Scan for the cell matching the given text and deliver its (x, y) coordinate at center. 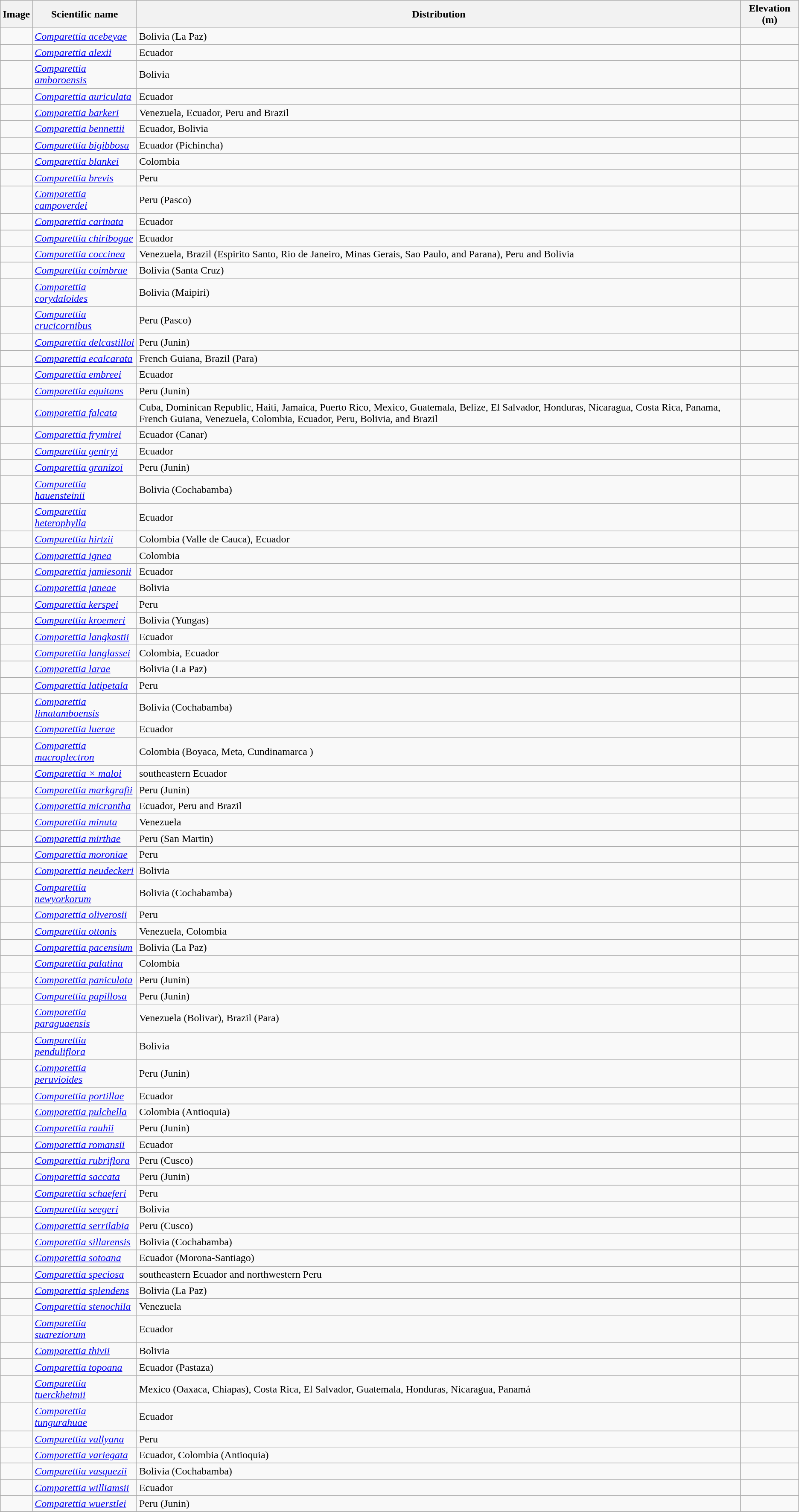
Ecuador (Morona-Santiago) (439, 1258)
Comparettia macroplectron (85, 751)
Comparettia langkastii (85, 637)
Comparettia campoverdei (85, 200)
Comparettia granizoi (85, 467)
Comparettia serrilabia (85, 1226)
Comparettia portillae (85, 1095)
Ecuador, Colombia (Antioquia) (439, 1455)
Comparettia hauensteinii (85, 489)
Comparettia splendens (85, 1291)
Ecuador, Bolivia (439, 129)
Comparettia pulchella (85, 1112)
Comparettia equitans (85, 391)
Ecuador (Canar) (439, 435)
Comparettia jamiesonii (85, 572)
Comparettia topoana (85, 1367)
Comparettia latipetala (85, 685)
Comparettia chiribogae (85, 238)
Ecuador (Pastaza) (439, 1367)
Comparettia micrantha (85, 806)
southeastern Ecuador and northwestern Peru (439, 1274)
Comparettia vallyana (85, 1439)
Comparettia delcastilloi (85, 342)
Comparettia williamsii (85, 1488)
Ecuador, Peru and Brazil (439, 806)
Comparettia paraguaensis (85, 1018)
Comparettia ottonis (85, 931)
Comparettia moroniae (85, 855)
Comparettia kroemeri (85, 621)
Bolivia (Maipiri) (439, 293)
Comparettia vasquezii (85, 1471)
Comparettia saccata (85, 1177)
Comparettia carinata (85, 221)
Comparettia brevis (85, 178)
Comparettia markgrafii (85, 790)
Comparettia sillarensis (85, 1242)
Comparettia × maloi (85, 773)
Comparettia corydaloides (85, 293)
Comparettia stenochila (85, 1307)
French Guiana, Brazil (Para) (439, 358)
southeastern Ecuador (439, 773)
Comparettia romansii (85, 1144)
Comparettia blankei (85, 161)
Venezuela, Colombia (439, 931)
Comparettia peruvioides (85, 1074)
Image (16, 15)
Comparettia larae (85, 669)
Comparettia wuerstlei (85, 1504)
Comparettia papillosa (85, 996)
Comparettia sotoana (85, 1258)
Comparettia luerae (85, 729)
Comparettia pacensium (85, 947)
Comparettia rubriflora (85, 1161)
Comparettia coimbrae (85, 271)
Colombia (Antioquia) (439, 1112)
Distribution (439, 15)
Scientific name (85, 15)
Bolivia (Santa Cruz) (439, 271)
Comparettia embreei (85, 375)
Colombia, Ecuador (439, 653)
Comparettia alexii (85, 52)
Mexico (Oaxaca, Chiapas), Costa Rica, El Salvador, Guatemala, Honduras, Nicaragua, Panamá (439, 1389)
Comparettia palatina (85, 964)
Comparettia rauhii (85, 1128)
Bolivia (Yungas) (439, 621)
Comparettia ignea (85, 555)
Comparettia kerspei (85, 604)
Comparettia tungurahuae (85, 1417)
Comparettia ecalcarata (85, 358)
Comparettia heterophylla (85, 517)
Comparettia suareziorum (85, 1329)
Colombia (Valle de Cauca), Ecuador (439, 539)
Comparettia gentryi (85, 451)
Comparettia janeae (85, 588)
Peru (San Martin) (439, 839)
Comparettia oliverosii (85, 915)
Comparettia frymirei (85, 435)
Comparettia hirtzii (85, 539)
Comparettia paniculata (85, 980)
Comparettia barkeri (85, 113)
Comparettia falcata (85, 413)
Venezuela, Brazil (Espirito Santo, Rio de Janeiro, Minas Gerais, Sao Paulo, and Parana), Peru and Bolivia (439, 254)
Comparettia seegeri (85, 1209)
Comparettia limatamboensis (85, 708)
Comparettia langlassei (85, 653)
Comparettia minuta (85, 822)
Ecuador (Pichincha) (439, 145)
Comparettia bennettii (85, 129)
Colombia (Boyaca, Meta, Cundinamarca ) (439, 751)
Comparettia neudeckeri (85, 871)
Venezuela (Bolivar), Brazil (Para) (439, 1018)
Comparettia penduliflora (85, 1046)
Comparettia mirthae (85, 839)
Comparettia variegata (85, 1455)
Comparettia amboroensis (85, 74)
Comparettia speciosa (85, 1274)
Comparettia crucicornibus (85, 320)
Comparettia schaeferi (85, 1193)
Comparettia bigibbosa (85, 145)
Comparettia thivii (85, 1351)
Comparettia acebeyae (85, 36)
Comparettia tuerckheimii (85, 1389)
Venezuela, Ecuador, Peru and Brazil (439, 113)
Elevation (m) (770, 15)
Comparettia coccinea (85, 254)
Comparettia auriculata (85, 96)
Comparettia newyorkorum (85, 893)
